Capture the cell that displays the provided text and extract its (x, y) central coordinate. 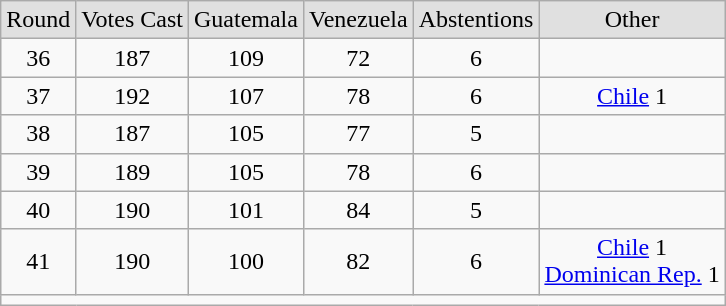
Venezuela (358, 20)
82 (358, 262)
38 (38, 134)
192 (132, 96)
36 (38, 58)
39 (38, 172)
101 (246, 210)
84 (358, 210)
37 (38, 96)
189 (132, 172)
109 (246, 58)
100 (246, 262)
Votes Cast (132, 20)
Chile 1Dominican Rep. 1 (632, 262)
Chile 1 (632, 96)
Round (38, 20)
40 (38, 210)
107 (246, 96)
41 (38, 262)
Other (632, 20)
Abstentions (476, 20)
77 (358, 134)
Guatemala (246, 20)
72 (358, 58)
